Return the (x, y) coordinate for the center point of the cell that contains the specified text.  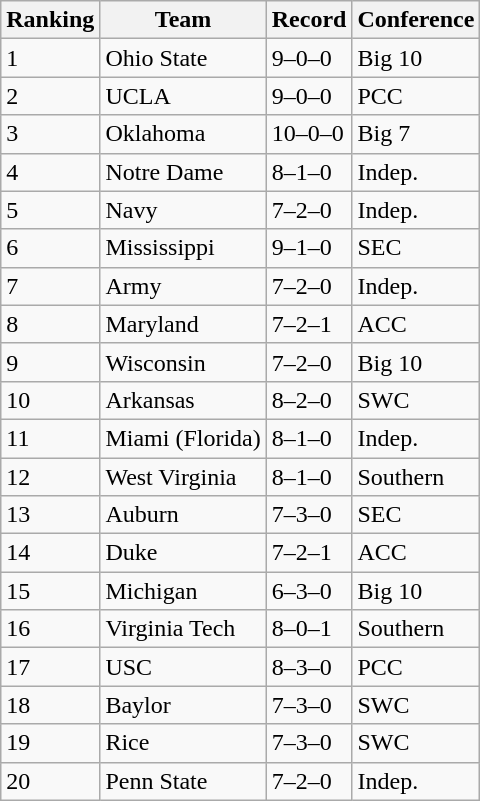
2 (50, 96)
11 (50, 438)
Team (183, 20)
18 (50, 705)
4 (50, 172)
Rice (183, 743)
14 (50, 553)
Arkansas (183, 400)
12 (50, 477)
Notre Dame (183, 172)
10–0–0 (309, 134)
Miami (Florida) (183, 438)
8–0–1 (309, 629)
6–3–0 (309, 591)
Big 7 (416, 134)
Duke (183, 553)
West Virginia (183, 477)
3 (50, 134)
6 (50, 248)
Penn State (183, 781)
Auburn (183, 515)
19 (50, 743)
Mississippi (183, 248)
20 (50, 781)
7 (50, 286)
13 (50, 515)
USC (183, 667)
Baylor (183, 705)
Michigan (183, 591)
8–3–0 (309, 667)
10 (50, 400)
15 (50, 591)
9–1–0 (309, 248)
17 (50, 667)
Maryland (183, 324)
8–2–0 (309, 400)
9 (50, 362)
Virginia Tech (183, 629)
UCLA (183, 96)
Conference (416, 20)
Record (309, 20)
8 (50, 324)
Army (183, 286)
Oklahoma (183, 134)
5 (50, 210)
Ranking (50, 20)
Navy (183, 210)
Wisconsin (183, 362)
1 (50, 58)
16 (50, 629)
Ohio State (183, 58)
